Provide the [x, y] coordinate of the cell's center where the given text is located.  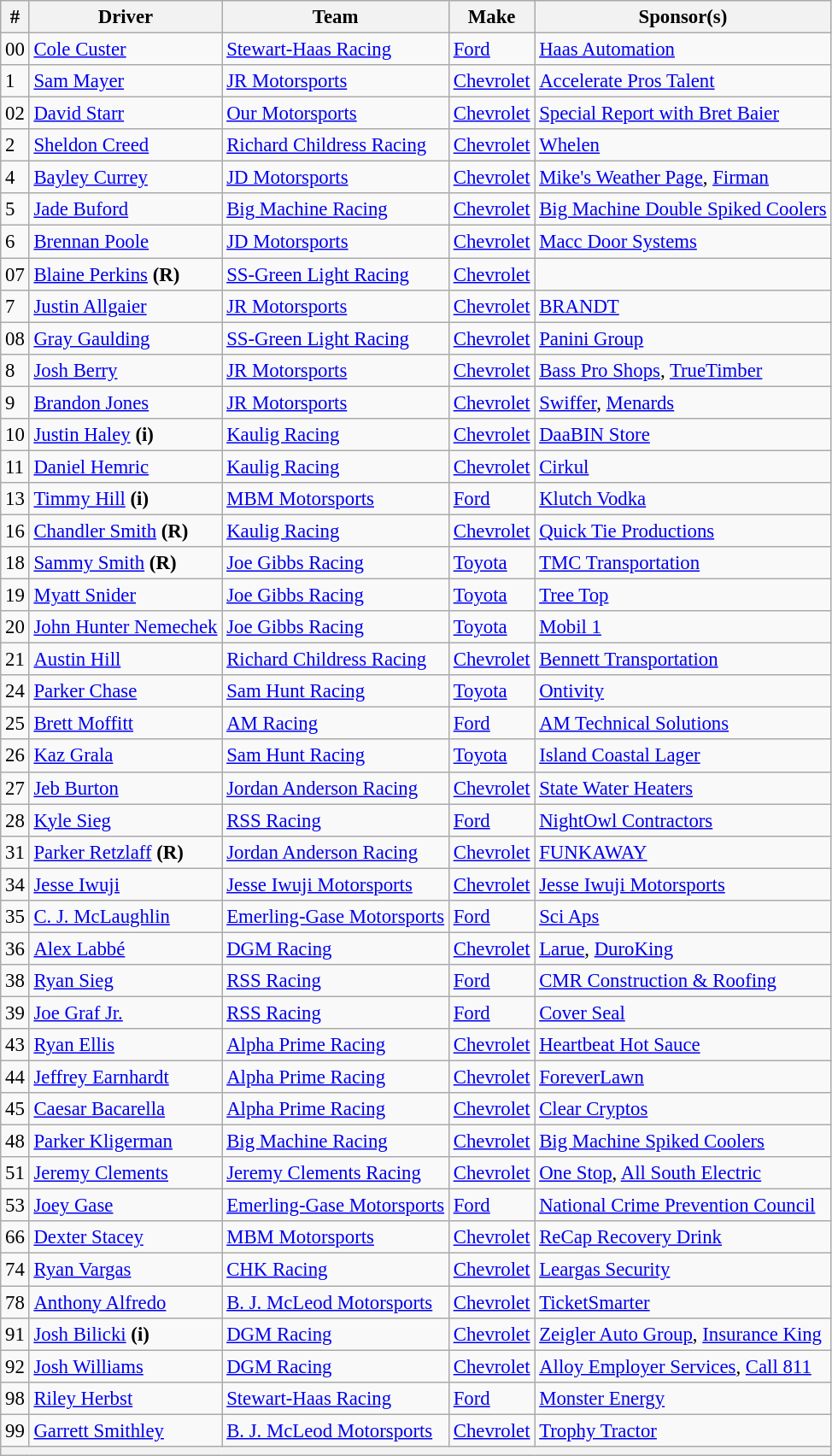
78 [15, 1302]
Brennan Poole [126, 242]
08 [15, 338]
Parker Chase [126, 691]
Ryan Vargas [126, 1270]
Quick Tie Productions [683, 531]
Kaz Grala [126, 756]
27 [15, 788]
Zeigler Auto Group, Insurance King [683, 1334]
Special Report with Bret Baier [683, 114]
Ryan Ellis [126, 1045]
1 [15, 81]
CMR Construction & Roofing [683, 981]
Monster Energy [683, 1398]
Sam Mayer [126, 81]
16 [15, 531]
Driver [126, 17]
Parker Kligerman [126, 1142]
Haas Automation [683, 50]
35 [15, 917]
Heartbeat Hot Sauce [683, 1045]
Jeb Burton [126, 788]
Bennett Transportation [683, 660]
24 [15, 691]
National Crime Prevention Council [683, 1206]
Trophy Tractor [683, 1430]
ReCap Recovery Drink [683, 1238]
Gray Gaulding [126, 338]
Austin Hill [126, 660]
8 [15, 370]
Leargas Security [683, 1270]
TicketSmarter [683, 1302]
Blaine Perkins (R) [126, 274]
Jade Buford [126, 209]
48 [15, 1142]
TMC Transportation [683, 563]
Josh Bilicki (i) [126, 1334]
Jesse Iwuji [126, 884]
Jeffrey Earnhardt [126, 1077]
Panini Group [683, 338]
# [15, 17]
Daniel Hemric [126, 467]
99 [15, 1430]
10 [15, 435]
DaaBIN Store [683, 435]
Brandon Jones [126, 402]
Garrett Smithley [126, 1430]
Parker Retzlaff (R) [126, 852]
92 [15, 1366]
Chandler Smith (R) [126, 531]
11 [15, 467]
Big Machine Spiked Coolers [683, 1142]
Anthony Alfredo [126, 1302]
ForeverLawn [683, 1077]
Ontivity [683, 691]
Kyle Sieg [126, 820]
02 [15, 114]
Sammy Smith (R) [126, 563]
Swiffer, Menards [683, 402]
C. J. McLaughlin [126, 917]
Bass Pro Shops, TrueTimber [683, 370]
44 [15, 1077]
Cole Custer [126, 50]
Josh Williams [126, 1366]
Cover Seal [683, 1013]
Island Coastal Lager [683, 756]
Make [491, 17]
Myatt Snider [126, 596]
Alex Labbé [126, 948]
John Hunter Nemechek [126, 627]
25 [15, 724]
Justin Haley (i) [126, 435]
4 [15, 178]
07 [15, 274]
BRANDT [683, 306]
28 [15, 820]
Caesar Bacarella [126, 1109]
AM Technical Solutions [683, 724]
39 [15, 1013]
31 [15, 852]
26 [15, 756]
66 [15, 1238]
9 [15, 402]
Our Motorsports [336, 114]
Riley Herbst [126, 1398]
Jeremy Clements Racing [336, 1173]
NightOwl Contractors [683, 820]
Dexter Stacey [126, 1238]
Tree Top [683, 596]
Joey Gase [126, 1206]
45 [15, 1109]
Sponsor(s) [683, 17]
Team [336, 17]
20 [15, 627]
6 [15, 242]
Bayley Currey [126, 178]
91 [15, 1334]
13 [15, 499]
7 [15, 306]
Mike's Weather Page, Firman [683, 178]
Clear Cryptos [683, 1109]
Mobil 1 [683, 627]
Accelerate Pros Talent [683, 81]
34 [15, 884]
18 [15, 563]
43 [15, 1045]
00 [15, 50]
One Stop, All South Electric [683, 1173]
Cirkul [683, 467]
Brett Moffitt [126, 724]
Alloy Employer Services, Call 811 [683, 1366]
53 [15, 1206]
Big Machine Double Spiked Coolers [683, 209]
State Water Heaters [683, 788]
Klutch Vodka [683, 499]
2 [15, 145]
Ryan Sieg [126, 981]
Josh Berry [126, 370]
Jeremy Clements [126, 1173]
51 [15, 1173]
36 [15, 948]
Sheldon Creed [126, 145]
Larue, DuroKing [683, 948]
21 [15, 660]
Macc Door Systems [683, 242]
98 [15, 1398]
Timmy Hill (i) [126, 499]
David Starr [126, 114]
Sci Aps [683, 917]
5 [15, 209]
19 [15, 596]
Joe Graf Jr. [126, 1013]
74 [15, 1270]
Whelen [683, 145]
CHK Racing [336, 1270]
AM Racing [336, 724]
Justin Allgaier [126, 306]
FUNKAWAY [683, 852]
38 [15, 981]
